For the text-containing cell, return its midpoint in (X, Y) coordinate format. 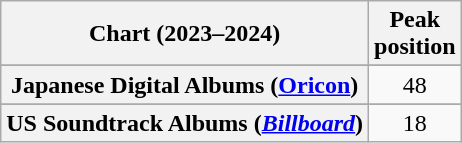
Peakposition (415, 34)
48 (415, 85)
Japanese Digital Albums (Oricon) (185, 85)
18 (415, 123)
US Soundtrack Albums (Billboard) (185, 123)
Chart (2023–2024) (185, 34)
